Find where the given text appears and provide that cell's center as (X, Y) coordinate. 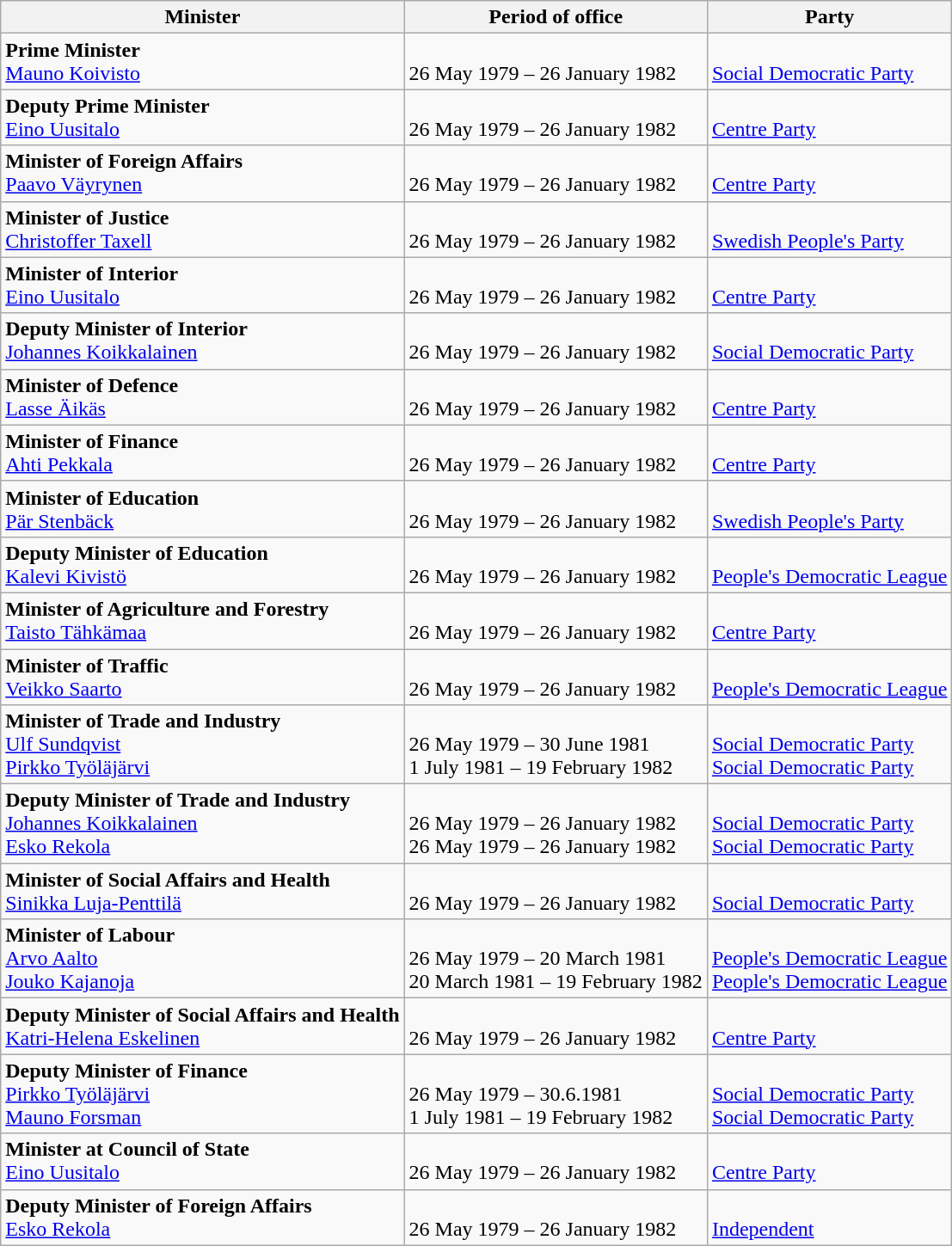
Deputy Minister of InteriorJohannes Koikkalainen (203, 341)
Independent (829, 1218)
Prime MinisterMauno Koivisto (203, 62)
Minister of TrafficVeikko Saarto (203, 676)
Period of office (556, 17)
Minister of InteriorEino Uusitalo (203, 285)
26 May 1979 – 30.6.1981 1 July 1981 – 19 February 1982 (556, 1094)
26 May 1979 – 30 June 1981 1 July 1981 – 19 February 1982 (556, 745)
Minister at Council of StateEino Uusitalo (203, 1161)
Minister of DefenceLasse Äikäs (203, 397)
People's Democratic League People's Democratic League (829, 959)
Deputy Minister of Finance Pirkko Työläjärvi Mauno Forsman (203, 1094)
Deputy Prime MinisterEino Uusitalo (203, 117)
Deputy Minister of Social Affairs and HealthKatri-Helena Eskelinen (203, 1027)
Minister of LabourArvo Aalto Jouko Kajanoja (203, 959)
Deputy Minister of Trade and IndustryJohannes Koikkalainen Esko Rekola (203, 824)
Deputy Minister of Foreign AffairsEsko Rekola (203, 1218)
Minister of JusticeChristoffer Taxell (203, 229)
Minister of EducationPär Stenbäck (203, 509)
Minister (203, 17)
Deputy Minister of EducationKalevi Kivistö (203, 564)
Minister of FinanceAhti Pekkala (203, 452)
Party (829, 17)
26 May 1979 – 20 March 1981 20 March 1981 – 19 February 1982 (556, 959)
Minister of Agriculture and ForestryTaisto Tähkämaa (203, 621)
Minister of Foreign AffairsPaavo Väyrynen (203, 174)
Minister of Social Affairs and HealthSinikka Luja-Penttilä (203, 891)
26 May 1979 – 26 January 1982 26 May 1979 – 26 January 1982 (556, 824)
Minister of Trade and IndustryUlf Sundqvist Pirkko Työläjärvi (203, 745)
